Return the (x, y) coordinate for the center point of the cell that contains the specified text.  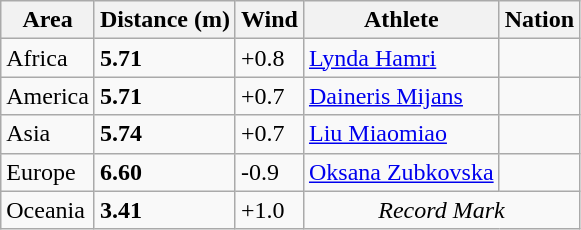
America (48, 96)
Europe (48, 172)
3.41 (164, 210)
Area (48, 20)
Wind (269, 20)
Nation (539, 20)
Record Mark (441, 210)
Lynda Hamri (401, 58)
Athlete (401, 20)
Distance (m) (164, 20)
5.74 (164, 134)
-0.9 (269, 172)
+1.0 (269, 210)
Africa (48, 58)
Oceania (48, 210)
Asia (48, 134)
+0.8 (269, 58)
6.60 (164, 172)
Liu Miaomiao (401, 134)
Oksana Zubkovska (401, 172)
Daineris Mijans (401, 96)
